Search for the cell housing the specified text and yield its [X, Y] center coordinate. 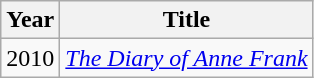
The Diary of Anne Frank [186, 58]
2010 [30, 58]
Year [30, 20]
Title [186, 20]
